Return the [x, y] coordinate for the center point of the cell that contains the specified text.  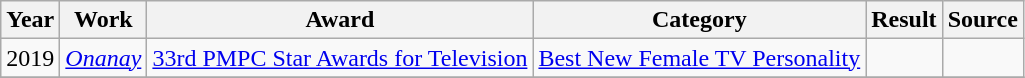
Award [340, 20]
Source [982, 20]
Year [30, 20]
Best New Female TV Personality [700, 58]
Work [104, 20]
33rd PMPC Star Awards for Television [340, 58]
Category [700, 20]
2019 [30, 58]
Result [904, 20]
Onanay [104, 58]
